Capture the cell that displays the provided text and extract its [x, y] central coordinate. 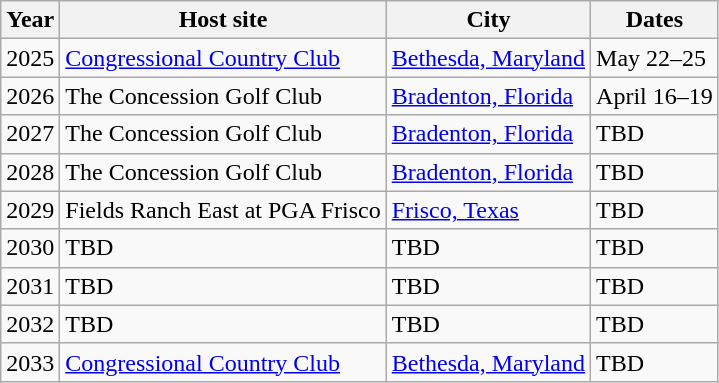
Fields Ranch East at PGA Frisco [223, 210]
2031 [30, 286]
Year [30, 20]
May 22–25 [655, 58]
2028 [30, 172]
2027 [30, 134]
Dates [655, 20]
2029 [30, 210]
2025 [30, 58]
April 16–19 [655, 96]
Frisco, Texas [488, 210]
2030 [30, 248]
City [488, 20]
2032 [30, 324]
2026 [30, 96]
Host site [223, 20]
2033 [30, 362]
